Pinpoint the cell where the given text exists, returning its [x, y] midpoint coordinate. 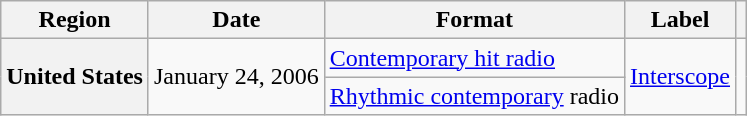
Date [236, 20]
Region [75, 20]
Rhythmic contemporary radio [474, 96]
Contemporary hit radio [474, 58]
Format [474, 20]
Label [680, 20]
Interscope [680, 77]
United States [75, 77]
January 24, 2006 [236, 77]
